Find where the given text appears and provide that cell's center as [x, y] coordinate. 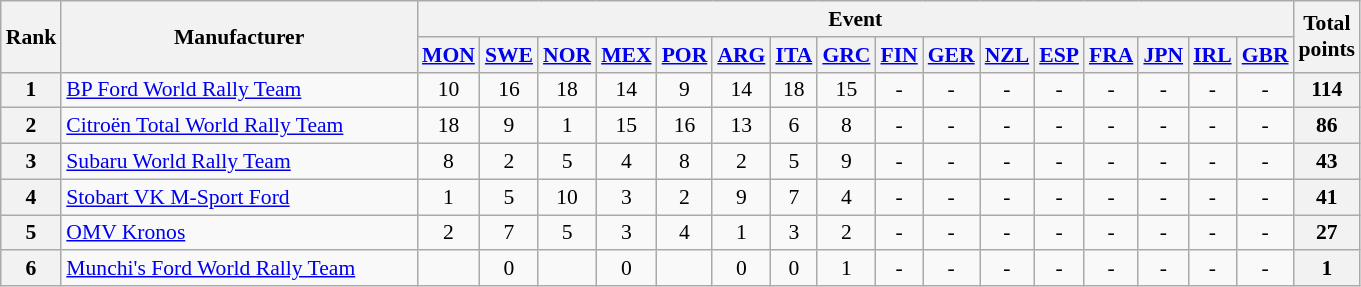
OMV Kronos [239, 233]
Totalpoints [1328, 36]
Stobart VK M-Sport Ford [239, 197]
POR [685, 55]
GBR [1266, 55]
BP Ford World Rally Team [239, 90]
43 [1328, 162]
NZL [1008, 55]
41 [1328, 197]
ITA [794, 55]
JPN [1163, 55]
13 [741, 126]
MEX [626, 55]
114 [1328, 90]
Rank [32, 36]
GRC [846, 55]
MON [448, 55]
GER [952, 55]
IRL [1212, 55]
ARG [741, 55]
FRA [1111, 55]
86 [1328, 126]
ESP [1059, 55]
Manufacturer [239, 36]
SWE [509, 55]
NOR [567, 55]
Event [856, 19]
Citroën Total World Rally Team [239, 126]
Subaru World Rally Team [239, 162]
Munchi's Ford World Rally Team [239, 269]
27 [1328, 233]
FIN [898, 55]
